Detect which cell encompasses the target text, then output its [x, y] center coordinate. 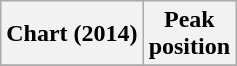
Peakposition [189, 34]
Chart (2014) [72, 34]
